Search for the cell housing the specified text and yield its [x, y] center coordinate. 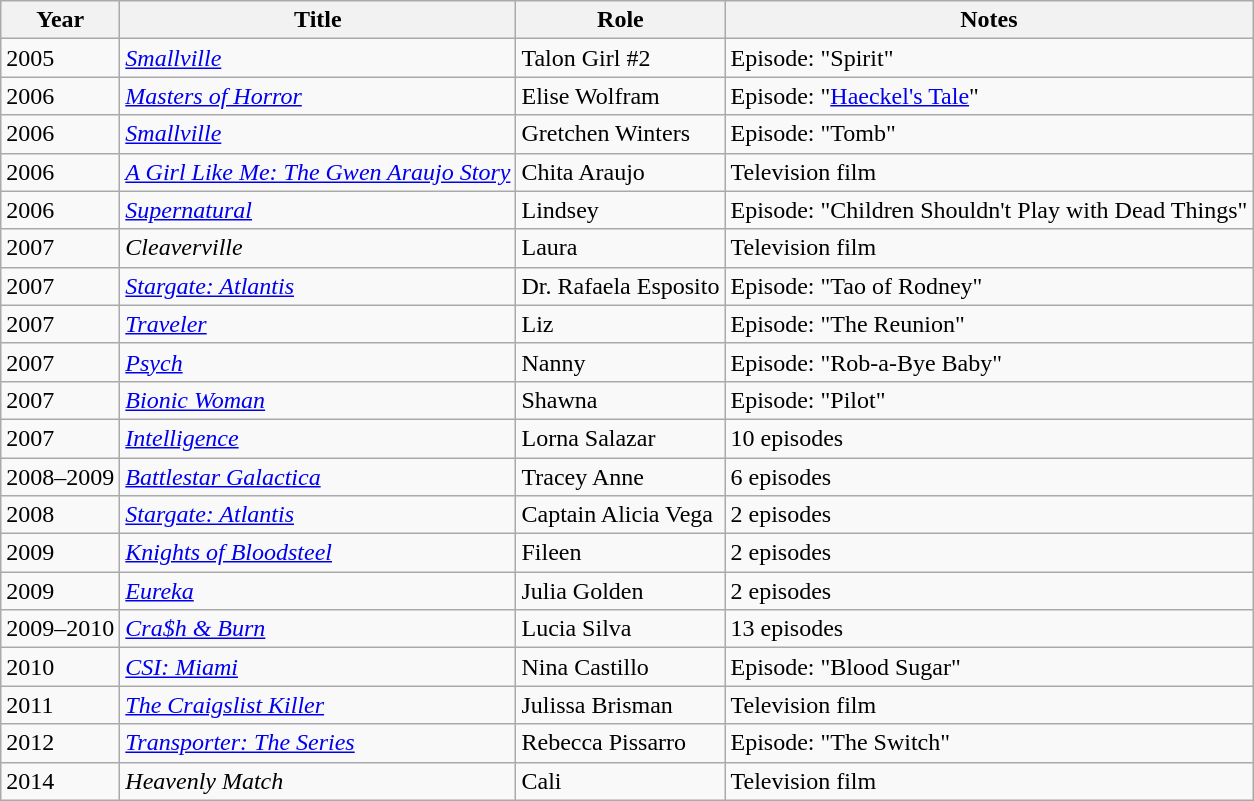
Masters of Horror [318, 96]
Liz [620, 324]
10 episodes [989, 438]
2011 [60, 705]
2012 [60, 743]
Fileen [620, 553]
Episode: "Spirit" [989, 58]
Rebecca Pissarro [620, 743]
Lindsey [620, 210]
Traveler [318, 324]
Transporter: The Series [318, 743]
Episode: "Haeckel's Tale" [989, 96]
Supernatural [318, 210]
Captain Alicia Vega [620, 515]
Julissa Brisman [620, 705]
Talon Girl #2 [620, 58]
Role [620, 20]
Episode: "Pilot" [989, 400]
The Craigslist Killer [318, 705]
Bionic Woman [318, 400]
Dr. Rafaela Esposito [620, 286]
2009–2010 [60, 629]
Battlestar Galactica [318, 477]
Nina Castillo [620, 667]
13 episodes [989, 629]
CSI: Miami [318, 667]
Psych [318, 362]
Lucia Silva [620, 629]
Notes [989, 20]
Episode: "Tao of Rodney" [989, 286]
2010 [60, 667]
Cra$h & Burn [318, 629]
Episode: "Rob-a-Bye Baby" [989, 362]
Intelligence [318, 438]
Cali [620, 781]
Cleaverville [318, 248]
Title [318, 20]
2008–2009 [60, 477]
Tracey Anne [620, 477]
6 episodes [989, 477]
2014 [60, 781]
Episode: "Tomb" [989, 134]
Shawna [620, 400]
A Girl Like Me: The Gwen Araujo Story [318, 172]
Gretchen Winters [620, 134]
Chita Araujo [620, 172]
2008 [60, 515]
Year [60, 20]
Heavenly Match [318, 781]
Julia Golden [620, 591]
2005 [60, 58]
Laura [620, 248]
Elise Wolfram [620, 96]
Knights of Bloodsteel [318, 553]
Episode: "The Switch" [989, 743]
Eureka [318, 591]
Nanny [620, 362]
Episode: "The Reunion" [989, 324]
Episode: "Children Shouldn't Play with Dead Things" [989, 210]
Lorna Salazar [620, 438]
Episode: "Blood Sugar" [989, 667]
